Return the (x, y) coordinate for the center point of the cell that contains the specified text.  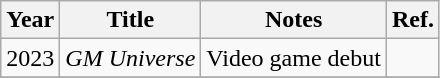
Video game debut (294, 58)
Notes (294, 20)
Ref. (412, 20)
2023 (30, 58)
GM Universe (130, 58)
Title (130, 20)
Year (30, 20)
